Capture the cell that displays the provided text and extract its [X, Y] central coordinate. 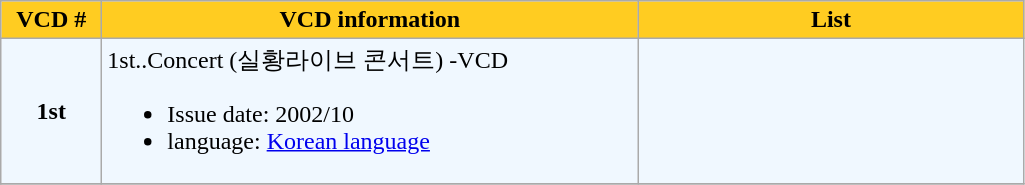
1st [52, 112]
1st..Concert (실황라이브 콘서트) -VCDIssue date: 2002/10language: Korean language [370, 112]
List [831, 20]
VCD # [52, 20]
VCD information [370, 20]
